Output the [X, Y] coordinate of the center of the cell containing the given text.  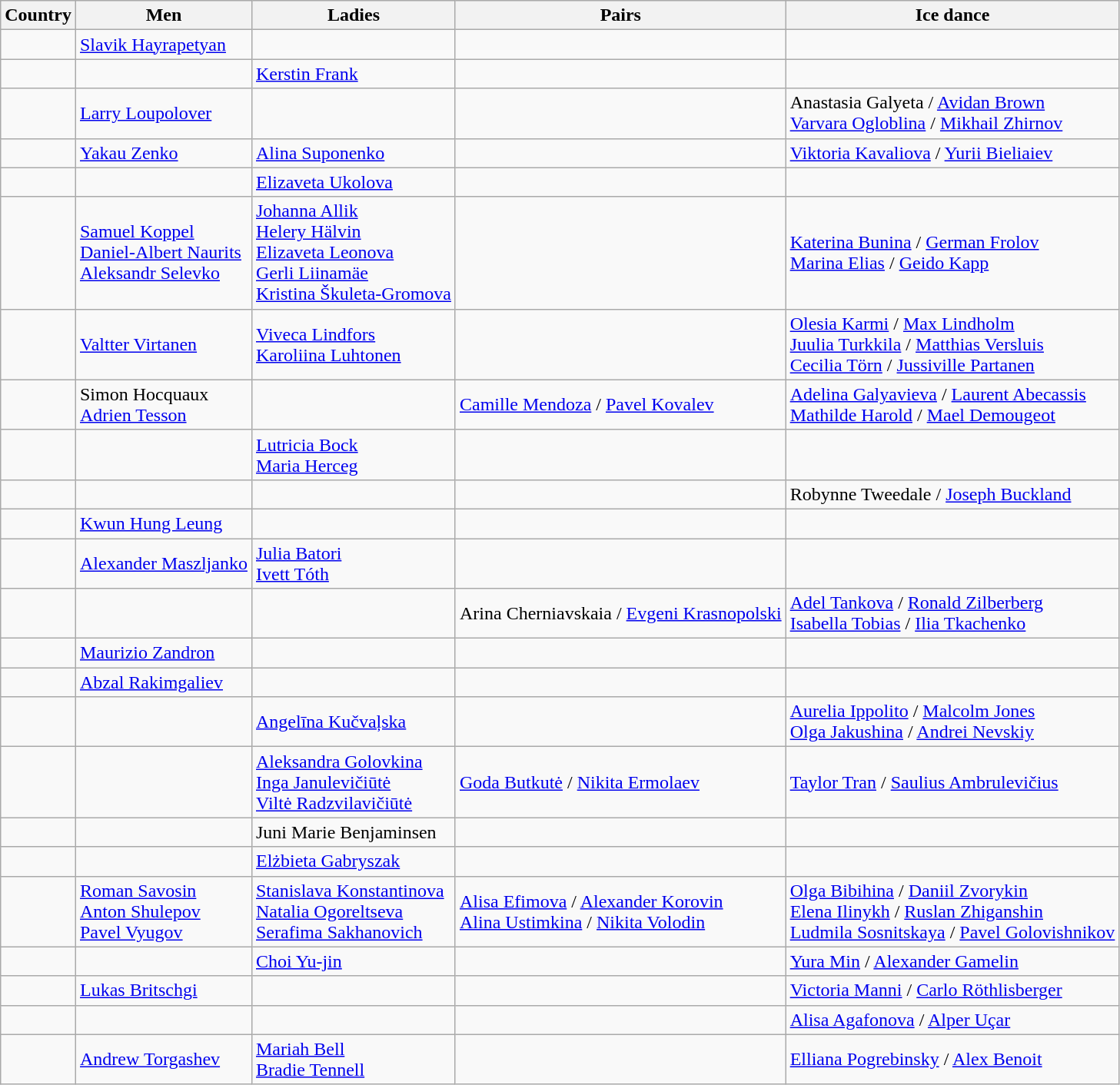
Katerina Bunina / German Frolov Marina Elias / Geido Kapp [952, 253]
Mariah Bell Bradie Tennell [354, 1059]
Adelina Galyavieva / Laurent Abecassis Mathilde Harold / Mael Demougeot [952, 404]
Alexander Maszljanko [163, 562]
Aleksandra Golovkina Inga Janulevičiūtė Viltė Radzvilavičiūtė [354, 782]
Andrew Torgashev [163, 1059]
Elżbieta Gabryszak [354, 861]
Kwun Hung Leung [163, 523]
Alisa Efimova / Alexander Korovin Alina Ustimkina / Nikita Volodin [620, 911]
Viktoria Kavaliova / Yurii Bieliaiev [952, 153]
Taylor Tran / Saulius Ambrulevičius [952, 782]
Victoria Manni / Carlo Röthlisberger [952, 990]
Julia Batori Ivett Tóth [354, 562]
Stanislava Konstantinova Natalia Ogoreltseva Serafima Sakhanovich [354, 911]
Lutricia Bock Maria Herceg [354, 455]
Samuel Koppel Daniel-Albert Naurits Aleksandr Selevko [163, 253]
Elizaveta Ukolova [354, 182]
Country [38, 15]
Lukas Britschgi [163, 990]
Juni Marie Benjaminsen [354, 832]
Anastasia Galyeta / Avidan Brown Varvara Ogloblina / Mikhail Zhirnov [952, 114]
Simon Hocquaux Adrien Tesson [163, 404]
Choi Yu-jin [354, 961]
Aurelia Ippolito / Malcolm Jones Olga Jakushina / Andrei Nevskiy [952, 722]
Olesia Karmi / Max Lindholm Juulia Turkkila / Matthias Versluis Cecilia Törn / Jussiville Partanen [952, 344]
Goda Butkutė / Nikita Ermolaev [620, 782]
Robynne Tweedale / Joseph Buckland [952, 494]
Alina Suponenko [354, 153]
Viveca Lindfors Karoliina Luhtonen [354, 344]
Pairs [620, 15]
Valtter Virtanen [163, 344]
Ice dance [952, 15]
Ladies [354, 15]
Yura Min / Alexander Gamelin [952, 961]
Roman Savosin Anton Shulepov Pavel Vyugov [163, 911]
Larry Loupolover [163, 114]
Maurizio Zandron [163, 653]
Kerstin Frank [354, 74]
Slavik Hayrapetyan [163, 45]
Adel Tankova / Ronald Zilberberg Isabella Tobias / Ilia Tkachenko [952, 613]
Abzal Rakimgaliev [163, 682]
Olga Bibihina / Daniil Zvorykin Elena Ilinykh / Ruslan Zhiganshin Ludmila Sosnitskaya / Pavel Golovishnikov [952, 911]
Men [163, 15]
Alisa Agafonova / Alper Uçar [952, 1020]
Angelīna Kučvaļska [354, 722]
Johanna Allik Helery Hälvin Elizaveta Leonova Gerli Liinamäe Kristina Škuleta-Gromova [354, 253]
Yakau Zenko [163, 153]
Arina Cherniavskaia / Evgeni Krasnopolski [620, 613]
Elliana Pogrebinsky / Alex Benoit [952, 1059]
Camille Mendoza / Pavel Kovalev [620, 404]
